Detect which cell encompasses the target text, then output its (x, y) center coordinate. 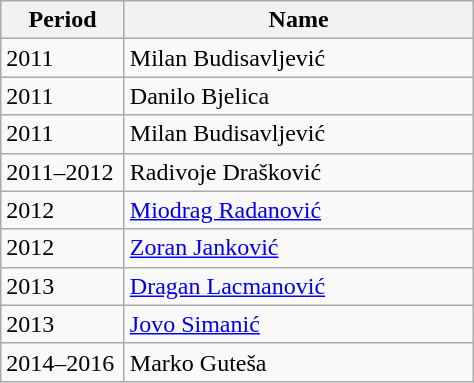
Miodrag Radanović (298, 210)
Zoran Janković (298, 248)
Radivoje Drašković (298, 172)
Marko Guteša (298, 362)
2014–2016 (63, 362)
Name (298, 20)
Period (63, 20)
Dragan Lacmanović (298, 286)
Jovo Simanić (298, 324)
2011–2012 (63, 172)
Danilo Bjelica (298, 96)
